Find where the given text appears and provide that cell's center as (x, y) coordinate. 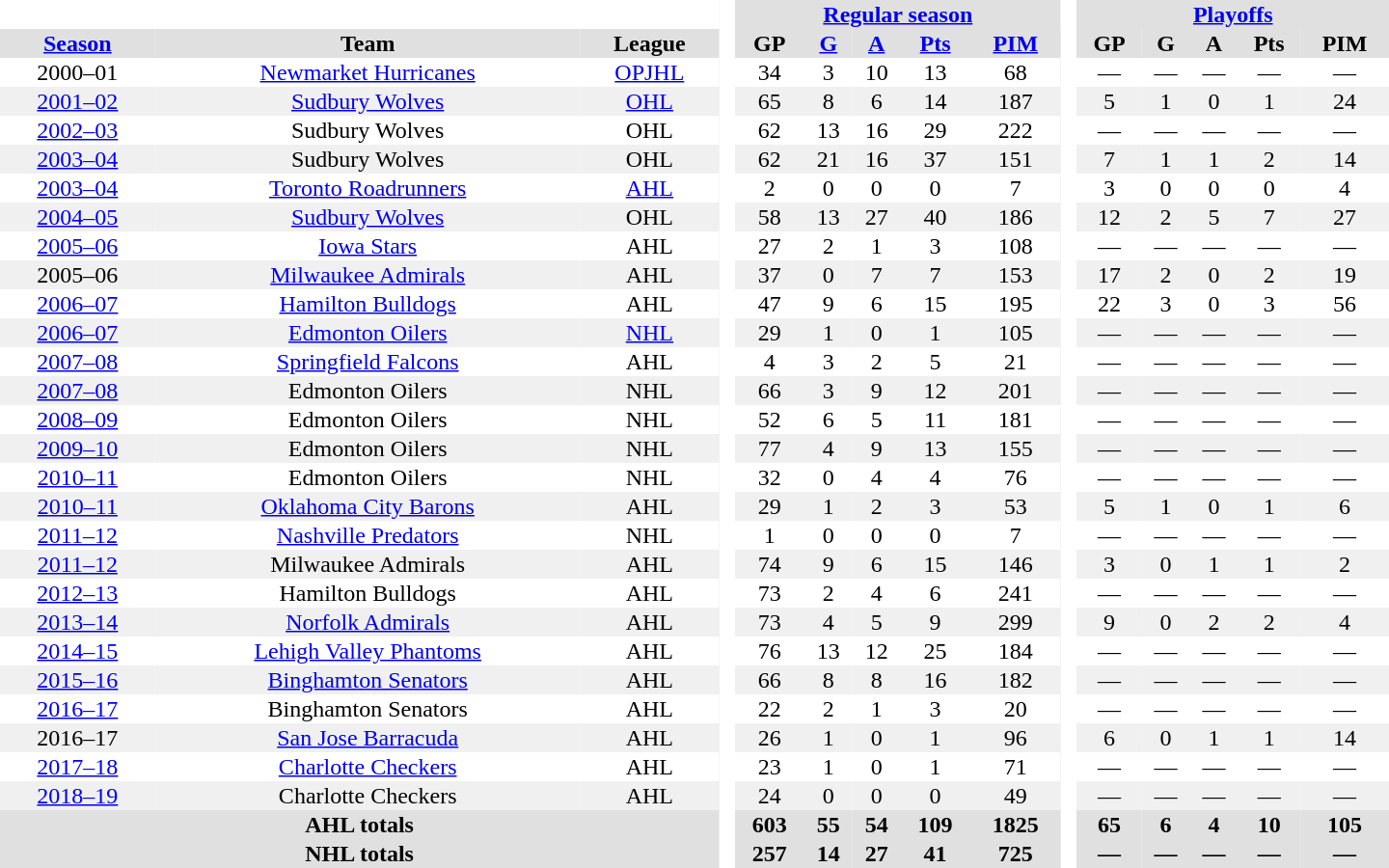
Lehigh Valley Phantoms (368, 651)
Season (77, 43)
19 (1345, 275)
Oklahoma City Barons (368, 506)
34 (770, 72)
52 (770, 420)
186 (1016, 217)
47 (770, 304)
Springfield Falcons (368, 362)
182 (1016, 680)
1825 (1016, 825)
San Jose Barracuda (368, 738)
11 (936, 420)
Iowa Stars (368, 246)
77 (770, 448)
299 (1016, 622)
2009–10 (77, 448)
Playoffs (1233, 14)
Team (368, 43)
2017–18 (77, 767)
League (650, 43)
96 (1016, 738)
184 (1016, 651)
2015–16 (77, 680)
41 (936, 854)
2000–01 (77, 72)
2012–13 (77, 593)
25 (936, 651)
725 (1016, 854)
68 (1016, 72)
2014–15 (77, 651)
146 (1016, 564)
108 (1016, 246)
AHL totals (359, 825)
195 (1016, 304)
40 (936, 217)
71 (1016, 767)
2001–02 (77, 101)
603 (770, 825)
153 (1016, 275)
32 (770, 477)
201 (1016, 391)
257 (770, 854)
155 (1016, 448)
2013–14 (77, 622)
56 (1345, 304)
23 (770, 767)
151 (1016, 159)
OPJHL (650, 72)
Nashville Predators (368, 535)
Toronto Roadrunners (368, 188)
17 (1109, 275)
20 (1016, 709)
241 (1016, 593)
187 (1016, 101)
53 (1016, 506)
54 (877, 825)
55 (829, 825)
181 (1016, 420)
109 (936, 825)
2002–03 (77, 130)
Newmarket Hurricanes (368, 72)
Regular season (898, 14)
2004–05 (77, 217)
2018–19 (77, 796)
Norfolk Admirals (368, 622)
NHL totals (359, 854)
49 (1016, 796)
222 (1016, 130)
58 (770, 217)
26 (770, 738)
2008–09 (77, 420)
74 (770, 564)
